From the cell containing the given text, extract its center point as (X, Y) coordinate. 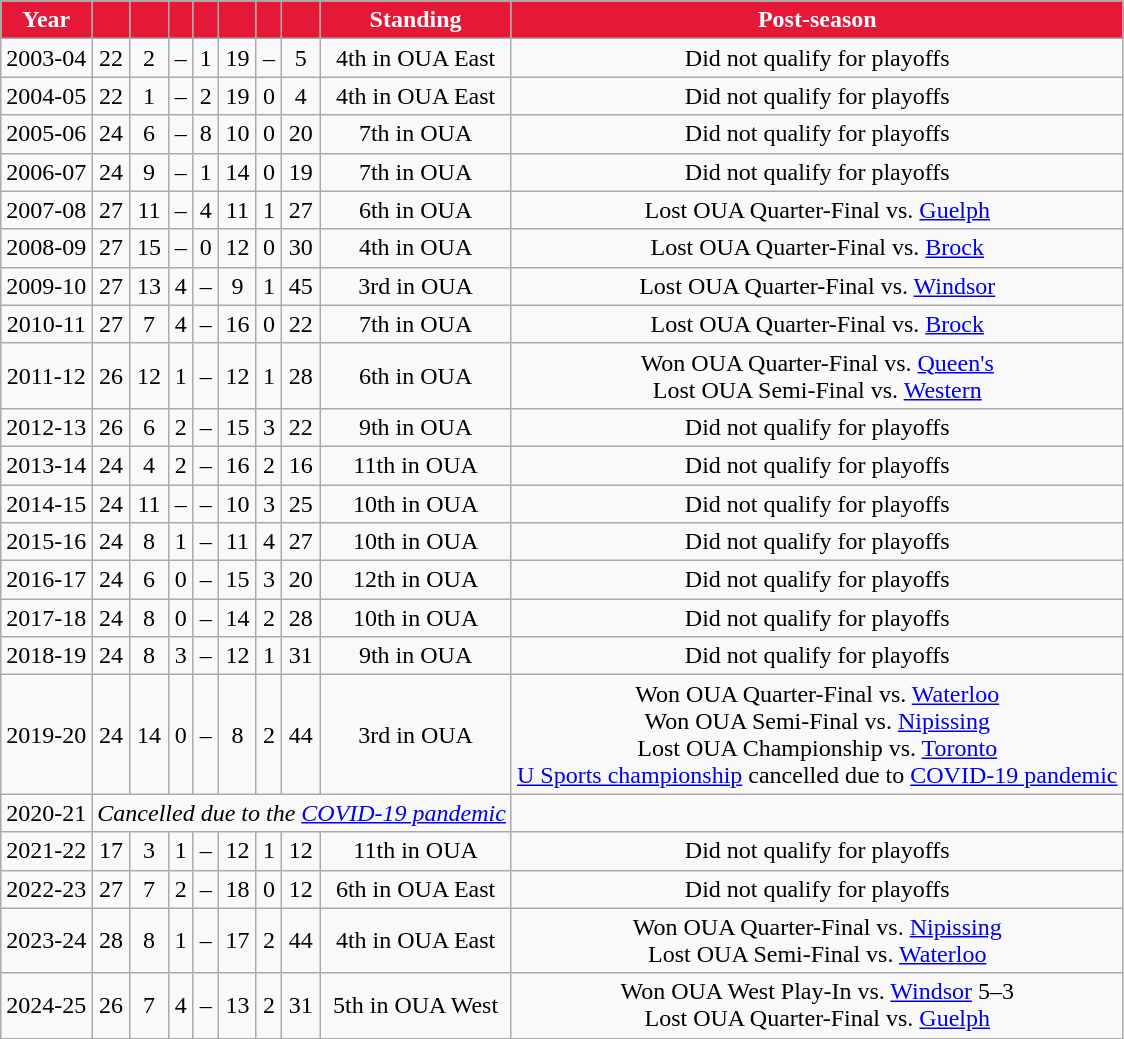
Post-season (817, 20)
12th in OUA (416, 580)
2021-22 (46, 851)
Lost OUA Quarter-Final vs. Windsor (817, 286)
2024-25 (46, 1006)
2020-21 (46, 813)
2008-09 (46, 248)
2007-08 (46, 210)
Standing (416, 20)
18 (237, 889)
6th in OUA East (416, 889)
2023-24 (46, 940)
2013-14 (46, 465)
Lost OUA Quarter-Final vs. Guelph (817, 210)
2005-06 (46, 134)
2009-10 (46, 286)
2003-04 (46, 58)
45 (301, 286)
2022-23 (46, 889)
Won OUA Quarter-Final vs. Queen's Lost OUA Semi-Final vs. Western (817, 376)
Won OUA West Play-In vs. Windsor 5–3Lost OUA Quarter-Final vs. Guelph (817, 1006)
2004-05 (46, 96)
2011-12 (46, 376)
Cancelled due to the COVID-19 pandemic (302, 813)
30 (301, 248)
5 (301, 58)
25 (301, 503)
2010-11 (46, 324)
2019-20 (46, 734)
2018-19 (46, 656)
4th in OUA (416, 248)
2016-17 (46, 580)
2006-07 (46, 172)
2014-15 (46, 503)
Won OUA Quarter-Final vs. Nipissing Lost OUA Semi-Final vs. Waterloo (817, 940)
2015-16 (46, 542)
Year (46, 20)
5th in OUA West (416, 1006)
2017-18 (46, 618)
2012-13 (46, 427)
